For the text-containing cell, return its midpoint in (X, Y) coordinate format. 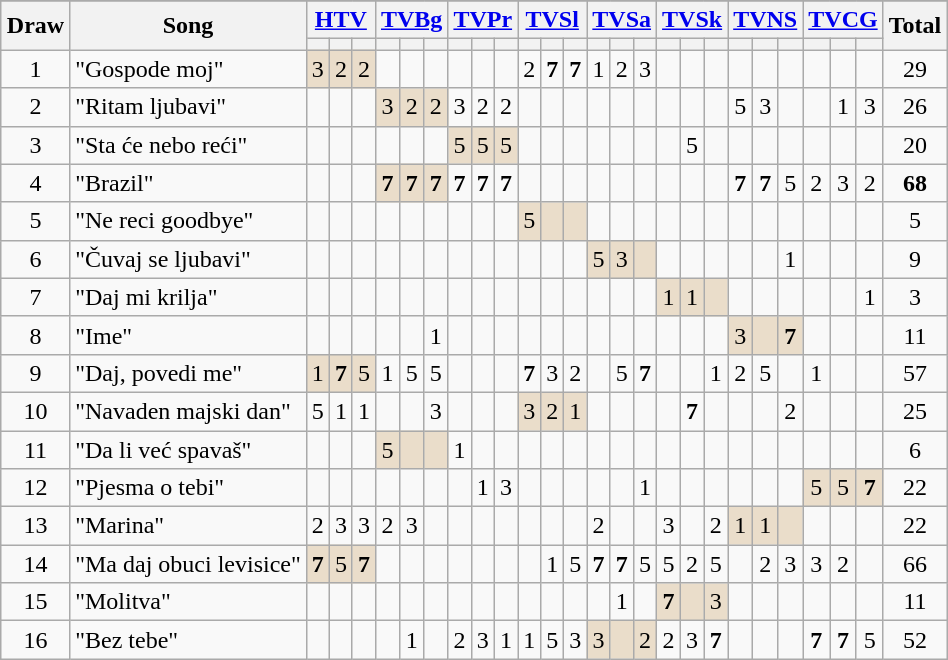
"Da li već spavaš" (188, 449)
66 (915, 564)
"Ritam ljubavi" (188, 107)
"Molitva" (188, 602)
Draw (35, 26)
14 (35, 564)
"Navaden majski dan" (188, 411)
"Ime" (188, 335)
TVBg (411, 20)
"Brazil" (188, 183)
HTV (340, 20)
15 (35, 602)
Song (188, 26)
TVSl (552, 20)
52 (915, 640)
29 (915, 69)
13 (35, 526)
"Bez tebe" (188, 640)
"Marina" (188, 526)
TVSk (692, 20)
68 (915, 183)
"Ma daj obuci levisice" (188, 564)
"Čuvaj se ljubavi" (188, 259)
Total (915, 26)
"Sta će nebo reći" (188, 145)
"Gospode moj" (188, 69)
"Daj mi krilja" (188, 297)
"Ne reci goodbye" (188, 221)
TVNS (766, 20)
16 (35, 640)
57 (915, 373)
TVSa (622, 20)
TVPr (483, 20)
25 (915, 411)
4 (35, 183)
TVCG (843, 20)
12 (35, 488)
8 (35, 335)
20 (915, 145)
"Pjesma o tebi" (188, 488)
10 (35, 411)
"Daj, povedi me" (188, 373)
26 (915, 107)
